Provide the [X, Y] coordinate of the cell's center where the given text is located.  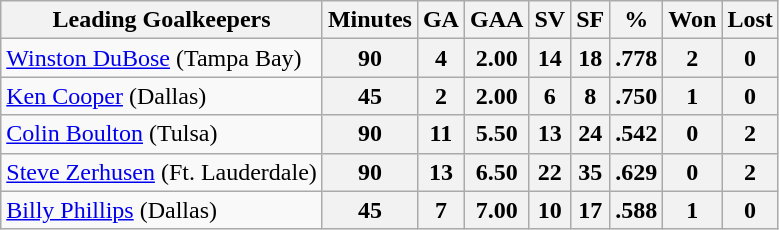
22 [550, 172]
24 [590, 134]
Winston DuBose (Tampa Bay) [162, 58]
7 [440, 210]
SF [590, 20]
Ken Cooper (Dallas) [162, 96]
Leading Goalkeepers [162, 20]
11 [440, 134]
14 [550, 58]
35 [590, 172]
Won [692, 20]
% [636, 20]
.588 [636, 210]
8 [590, 96]
6.50 [496, 172]
GAA [496, 20]
.778 [636, 58]
.629 [636, 172]
SV [550, 20]
4 [440, 58]
GA [440, 20]
10 [550, 210]
Colin Boulton (Tulsa) [162, 134]
6 [550, 96]
5.50 [496, 134]
Lost [750, 20]
18 [590, 58]
Billy Phillips (Dallas) [162, 210]
7.00 [496, 210]
17 [590, 210]
Minutes [370, 20]
Steve Zerhusen (Ft. Lauderdale) [162, 172]
.750 [636, 96]
.542 [636, 134]
